For the text-containing cell, return its midpoint in (x, y) coordinate format. 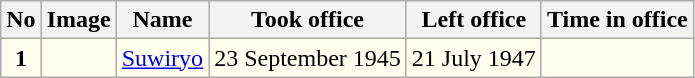
Suwiryo (162, 58)
Took office (308, 20)
Name (162, 20)
Left office (474, 20)
21 July 1947 (474, 58)
23 September 1945 (308, 58)
Image (78, 20)
No (21, 20)
1 (21, 58)
Time in office (617, 20)
